Scan for the cell matching the given text and deliver its (X, Y) coordinate at center. 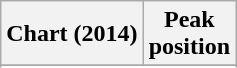
Peakposition (189, 34)
Chart (2014) (72, 34)
